Provide the [x, y] coordinate of the cell's center where the given text is located.  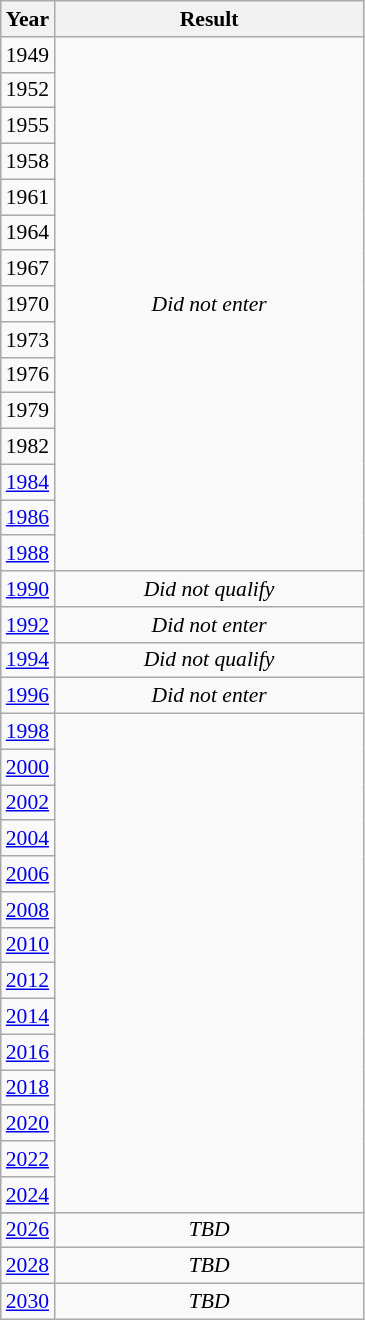
1955 [28, 126]
1986 [28, 518]
1952 [28, 90]
1998 [28, 732]
2012 [28, 981]
1984 [28, 482]
1996 [28, 696]
1949 [28, 55]
2016 [28, 1052]
1988 [28, 554]
1990 [28, 589]
1994 [28, 660]
2030 [28, 1302]
2010 [28, 945]
2018 [28, 1088]
1973 [28, 340]
1992 [28, 625]
1967 [28, 269]
2020 [28, 1124]
2004 [28, 839]
2006 [28, 874]
2002 [28, 803]
2022 [28, 1159]
1976 [28, 375]
2000 [28, 767]
1958 [28, 162]
Result [209, 19]
2028 [28, 1266]
1970 [28, 304]
2014 [28, 1017]
Year [28, 19]
2026 [28, 1230]
2024 [28, 1195]
1979 [28, 411]
2008 [28, 910]
1982 [28, 447]
1961 [28, 197]
1964 [28, 233]
